Return [X, Y] of the center of cell containing provided text 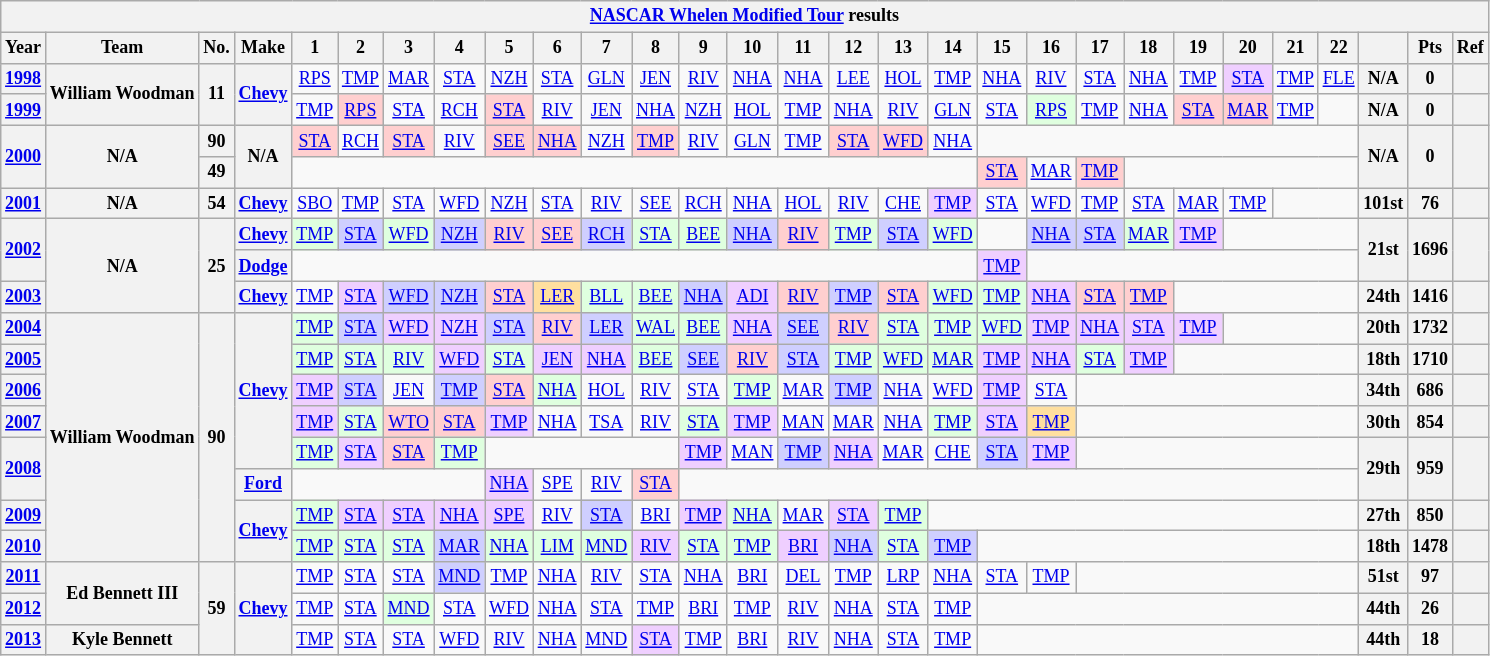
10 [752, 48]
97 [1430, 578]
WAL [656, 328]
FLE [1338, 78]
1416 [1430, 296]
1478 [1430, 546]
2004 [24, 328]
Ref [1470, 48]
7 [606, 48]
854 [1430, 422]
54 [216, 204]
LEE [853, 78]
51st [1384, 578]
34th [1384, 390]
49 [216, 172]
8 [656, 48]
29th [1384, 468]
4 [460, 48]
TSA [606, 422]
22 [1338, 48]
1732 [1430, 328]
ADI [752, 296]
2011 [24, 578]
2 [361, 48]
3 [408, 48]
NASCAR Whelen Modified Tour results [744, 16]
1998 [24, 78]
13 [903, 48]
2000 [24, 156]
LRP [903, 578]
24th [1384, 296]
SBO [315, 204]
26 [1430, 608]
BLL [606, 296]
2007 [24, 422]
12 [853, 48]
20th [1384, 328]
17 [1100, 48]
19 [1198, 48]
2010 [24, 546]
27th [1384, 516]
21st [1384, 250]
WTO [408, 422]
Ed Bennett III [122, 593]
2001 [24, 204]
850 [1430, 516]
1 [315, 48]
2002 [24, 250]
9 [703, 48]
686 [1430, 390]
6 [557, 48]
No. [216, 48]
20 [1248, 48]
59 [216, 609]
1696 [1430, 250]
76 [1430, 204]
Dodge [263, 266]
16 [1051, 48]
101st [1384, 204]
15 [1002, 48]
2013 [24, 640]
25 [216, 266]
2009 [24, 516]
2012 [24, 608]
Kyle Bennett [122, 640]
1710 [1430, 360]
Pts [1430, 48]
2005 [24, 360]
Year [24, 48]
14 [953, 48]
Make [263, 48]
2008 [24, 468]
2003 [24, 296]
21 [1296, 48]
1999 [24, 110]
DEL [804, 578]
LIM [557, 546]
Team [122, 48]
959 [1430, 468]
2006 [24, 390]
30th [1384, 422]
Ford [263, 484]
5 [510, 48]
